Return the (X, Y) coordinate for the center point of the cell that contains the specified text.  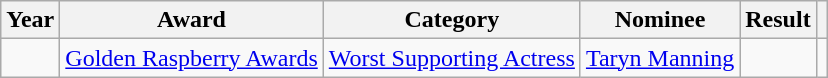
Taryn Manning (660, 58)
Nominee (660, 20)
Category (452, 20)
Golden Raspberry Awards (192, 58)
Worst Supporting Actress (452, 58)
Award (192, 20)
Year (30, 20)
Result (778, 20)
